Identify which cell holds the provided text, then report its (x, y) central coordinate. 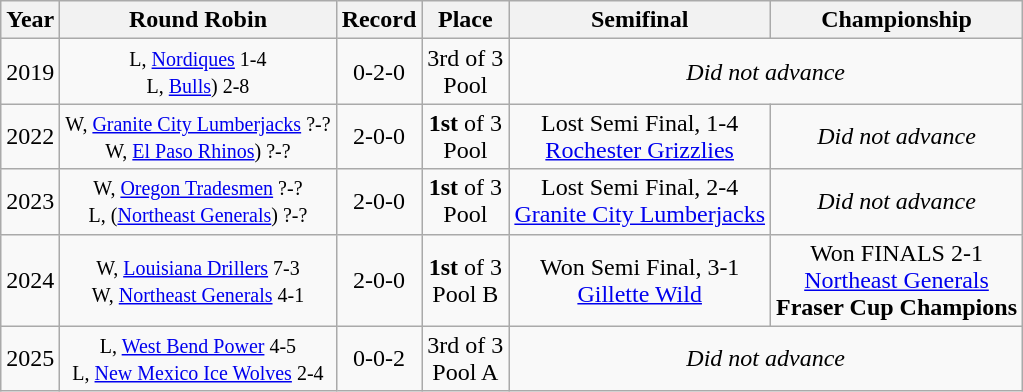
2022 (30, 136)
Place (466, 20)
W, Oregon Tradesmen ?-?L, (Northeast Generals) ?-? (198, 202)
Year (30, 20)
Won FINALS 2-1 Northeast GeneralsFraser Cup Champions (897, 280)
L, West Bend Power 4-5L, New Mexico Ice Wolves 2-4 (198, 358)
Round Robin (198, 20)
Championship (897, 20)
Semifinal (640, 20)
2019 (30, 72)
0-2-0 (379, 72)
3rd of 3Pool (466, 72)
2025 (30, 358)
0-0-2 (379, 358)
Record (379, 20)
W, Granite City Lumberjacks ?-?W, El Paso Rhinos) ?-? (198, 136)
Lost Semi Final, 2-4 Granite City Lumberjacks (640, 202)
W, Louisiana Drillers 7-3W, Northeast Generals 4-1 (198, 280)
Lost Semi Final, 1-4 Rochester Grizzlies (640, 136)
3rd of 3Pool A (466, 358)
1st of 3Pool B (466, 280)
Won Semi Final, 3-1 Gillette Wild (640, 280)
L, Nordiques 1-4L, Bulls) 2-8 (198, 72)
2023 (30, 202)
2024 (30, 280)
